Scan for the cell matching the given text and deliver its [x, y] coordinate at center. 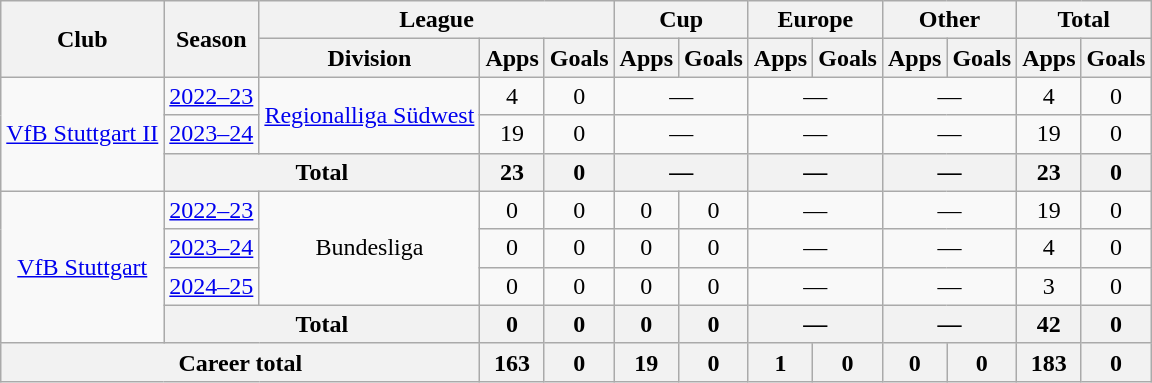
VfB Stuttgart [82, 267]
163 [512, 362]
VfB Stuttgart II [82, 134]
3 [1049, 286]
183 [1049, 362]
Cup [681, 20]
Regionalliga Südwest [370, 115]
Club [82, 39]
Other [949, 20]
Division [370, 58]
Europe [815, 20]
42 [1049, 324]
Season [212, 39]
2024–25 [212, 286]
1 [780, 362]
Career total [240, 362]
League [436, 20]
Bundesliga [370, 248]
